Output the (X, Y) coordinate of the center of the cell containing the given text.  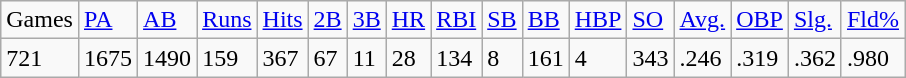
.980 (872, 58)
Slg. (814, 20)
BB (546, 20)
3B (366, 20)
134 (456, 58)
343 (650, 58)
Hits (282, 20)
SB (502, 20)
AB (168, 20)
Runs (227, 20)
.362 (814, 58)
1490 (168, 58)
4 (598, 58)
2B (328, 20)
28 (408, 58)
8 (502, 58)
161 (546, 58)
PA (108, 20)
67 (328, 58)
1675 (108, 58)
HBP (598, 20)
.319 (760, 58)
Fld% (872, 20)
SO (650, 20)
RBI (456, 20)
Avg. (702, 20)
Games (40, 20)
HR (408, 20)
367 (282, 58)
11 (366, 58)
721 (40, 58)
159 (227, 58)
.246 (702, 58)
OBP (760, 20)
